Identify which cell holds the provided text, then report its (X, Y) central coordinate. 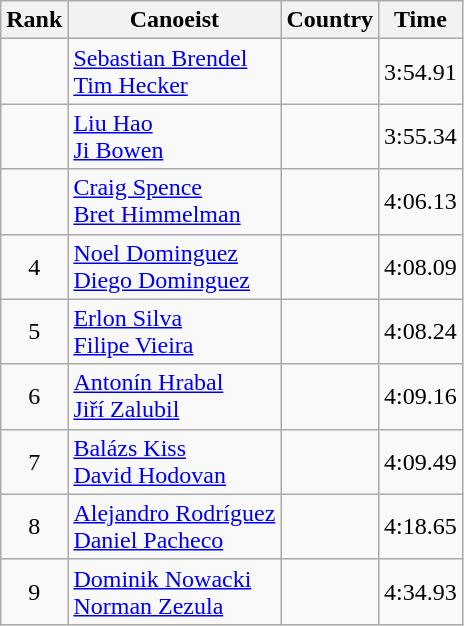
Balázs KissDavid Hodovan (174, 462)
8 (34, 526)
Dominik NowackiNorman Zezula (174, 592)
4:18.65 (421, 526)
3:54.91 (421, 72)
4:09.16 (421, 396)
Canoeist (174, 20)
Erlon SilvaFilipe Vieira (174, 332)
3:55.34 (421, 136)
Country (330, 20)
Noel DominguezDiego Dominguez (174, 266)
Liu HaoJi Bowen (174, 136)
9 (34, 592)
Sebastian BrendelTim Hecker (174, 72)
4:09.49 (421, 462)
4:08.09 (421, 266)
4:34.93 (421, 592)
6 (34, 396)
7 (34, 462)
Antonín HrabalJiří Zalubil (174, 396)
Alejandro RodríguezDaniel Pacheco (174, 526)
5 (34, 332)
4 (34, 266)
4:06.13 (421, 202)
Time (421, 20)
Rank (34, 20)
Craig SpenceBret Himmelman (174, 202)
4:08.24 (421, 332)
